Determine the (X, Y) coordinate at the center of the cell enclosing the given text.  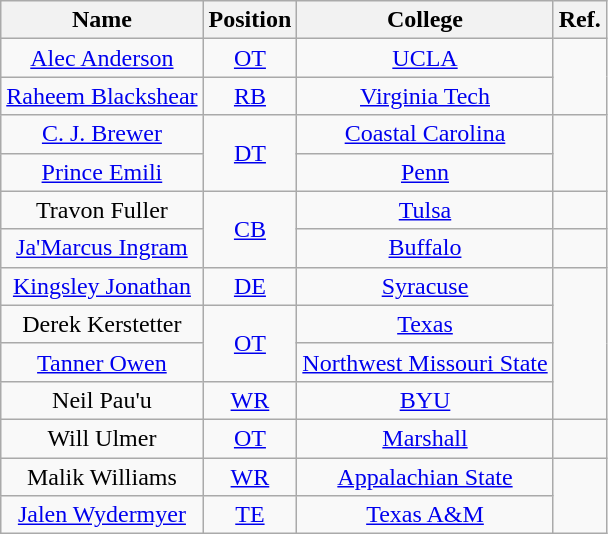
Travon Fuller (102, 210)
CB (250, 229)
Alec Anderson (102, 58)
Prince Emili (102, 172)
Jalen Wydermyer (102, 515)
UCLA (425, 58)
Kingsley Jonathan (102, 286)
Buffalo (425, 248)
Texas (425, 324)
Syracuse (425, 286)
C. J. Brewer (102, 134)
BYU (425, 400)
Neil Pau'u (102, 400)
Northwest Missouri State (425, 362)
Coastal Carolina (425, 134)
DE (250, 286)
Virginia Tech (425, 96)
Ja'Marcus Ingram (102, 248)
TE (250, 515)
Tanner Owen (102, 362)
RB (250, 96)
College (425, 20)
Will Ulmer (102, 438)
Appalachian State (425, 477)
DT (250, 153)
Malik Williams (102, 477)
Penn (425, 172)
Texas A&M (425, 515)
Position (250, 20)
Name (102, 20)
Tulsa (425, 210)
Raheem Blackshear (102, 96)
Marshall (425, 438)
Ref. (580, 20)
Derek Kerstetter (102, 324)
